Find where the given text appears and provide that cell's center as (x, y) coordinate. 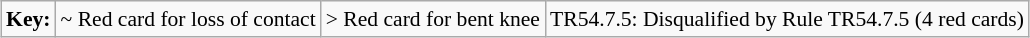
~ Red card for loss of contact (188, 19)
> Red card for bent knee (433, 19)
TR54.7.5: Disqualified by Rule TR54.7.5 (4 red cards) (787, 19)
Key: (28, 19)
